Search for the cell housing the specified text and yield its (x, y) center coordinate. 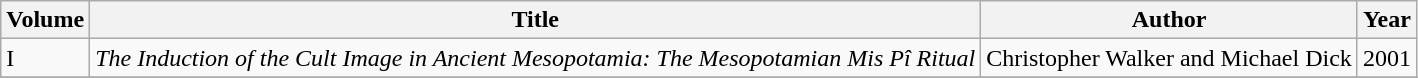
Year (1386, 20)
2001 (1386, 58)
The Induction of the Cult Image in Ancient Mesopotamia: The Mesopotamian Mis Pî Ritual (536, 58)
Author (1170, 20)
Title (536, 20)
Volume (46, 20)
Christopher Walker and Michael Dick (1170, 58)
I (46, 58)
